Determine the [x, y] coordinate at the center of the cell enclosing the given text.  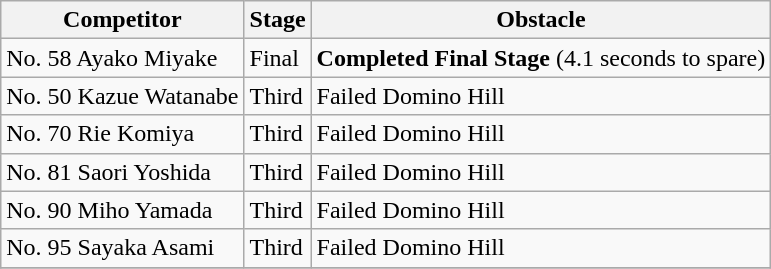
Obstacle [541, 20]
No. 58 Ayako Miyake [122, 58]
No. 70 Rie Komiya [122, 134]
Completed Final Stage (4.1 seconds to spare) [541, 58]
Stage [278, 20]
Competitor [122, 20]
No. 90 Miho Yamada [122, 210]
No. 50 Kazue Watanabe [122, 96]
No. 81 Saori Yoshida [122, 172]
No. 95 Sayaka Asami [122, 248]
Final [278, 58]
